Locate the cell with the specified text and output its [X, Y] center coordinate. 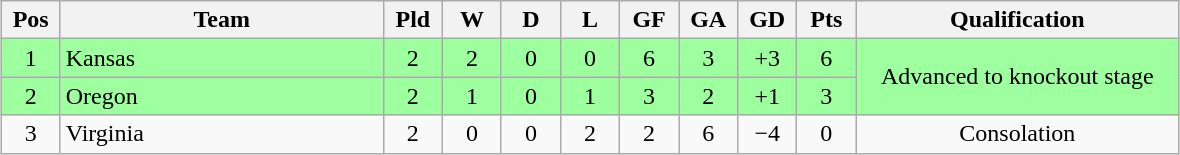
W [472, 20]
+3 [768, 58]
L [590, 20]
Pld [412, 20]
Kansas [222, 58]
Oregon [222, 96]
GA [708, 20]
+1 [768, 96]
GD [768, 20]
D [530, 20]
Advanced to knockout stage [1018, 77]
Consolation [1018, 134]
Pts [826, 20]
Virginia [222, 134]
Team [222, 20]
Qualification [1018, 20]
GF [650, 20]
−4 [768, 134]
Pos [30, 20]
